Return (x, y) of the center of cell containing provided text 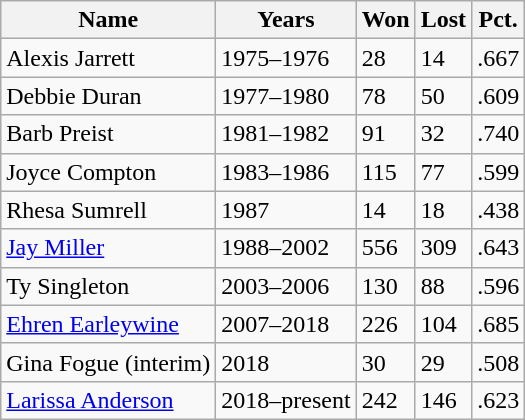
28 (386, 58)
.599 (498, 172)
1975–1976 (286, 58)
2018–present (286, 400)
Jay Miller (108, 248)
Lost (443, 20)
Pct. (498, 20)
88 (443, 286)
Debbie Duran (108, 96)
.623 (498, 400)
Barb Preist (108, 134)
Years (286, 20)
78 (386, 96)
1981–1982 (286, 134)
18 (443, 210)
556 (386, 248)
226 (386, 324)
50 (443, 96)
Name (108, 20)
130 (386, 286)
1987 (286, 210)
1988–2002 (286, 248)
1977–1980 (286, 96)
2007–2018 (286, 324)
Rhesa Sumrell (108, 210)
.643 (498, 248)
.596 (498, 286)
.609 (498, 96)
2003–2006 (286, 286)
Gina Fogue (interim) (108, 362)
32 (443, 134)
.740 (498, 134)
.685 (498, 324)
Larissa Anderson (108, 400)
146 (443, 400)
1983–1986 (286, 172)
Ty Singleton (108, 286)
.438 (498, 210)
115 (386, 172)
Joyce Compton (108, 172)
77 (443, 172)
2018 (286, 362)
Alexis Jarrett (108, 58)
Won (386, 20)
30 (386, 362)
.667 (498, 58)
104 (443, 324)
.508 (498, 362)
91 (386, 134)
Ehren Earleywine (108, 324)
242 (386, 400)
29 (443, 362)
309 (443, 248)
